Provide the (X, Y) coordinate of the cell's center where the given text is located.  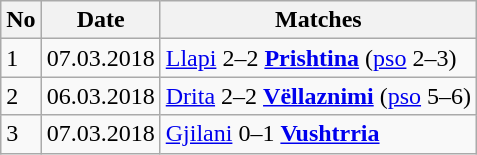
Llapi 2–2 Prishtina (pso 2–3) (318, 58)
3 (21, 134)
Gjilani 0–1 Vushtrria (318, 134)
06.03.2018 (100, 96)
No (21, 20)
2 (21, 96)
1 (21, 58)
Date (100, 20)
Drita 2–2 Vëllaznimi (pso 5–6) (318, 96)
Matches (318, 20)
